Detect which cell encompasses the target text, then output its [X, Y] center coordinate. 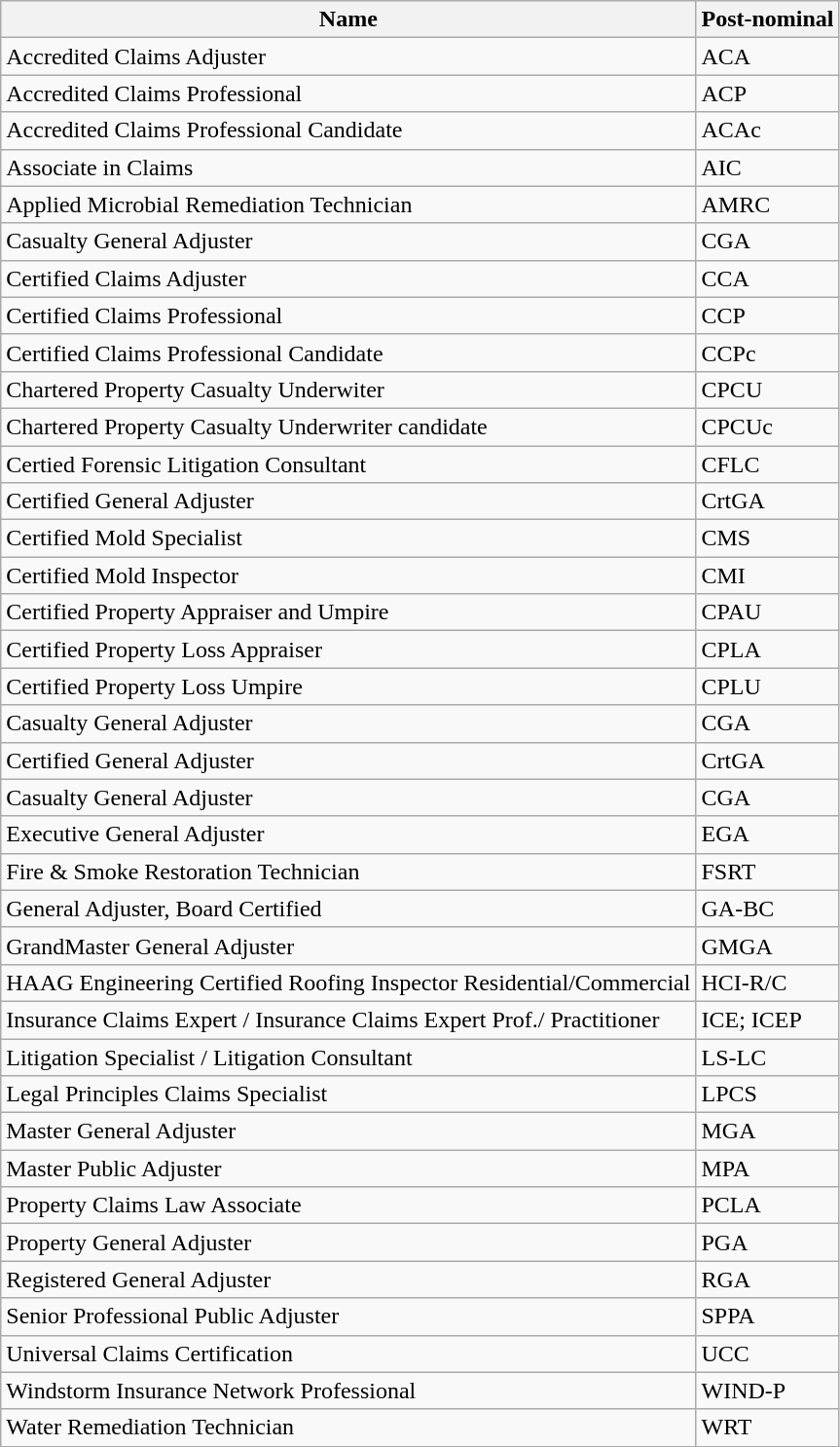
UCC [767, 1354]
Certified Mold Inspector [348, 575]
Accredited Claims Adjuster [348, 56]
Legal Principles Claims Specialist [348, 1095]
Litigation Specialist / Litigation Consultant [348, 1057]
Insurance Claims Expert / Insurance Claims Expert Prof./ Practitioner [348, 1020]
ICE; ICEP [767, 1020]
PCLA [767, 1206]
LS-LC [767, 1057]
PGA [767, 1243]
CPAU [767, 612]
CMS [767, 538]
LPCS [767, 1095]
Post-nominal [767, 19]
Master General Adjuster [348, 1132]
Water Remediation Technician [348, 1428]
Certified Claims Professional Candidate [348, 352]
Executive General Adjuster [348, 835]
EGA [767, 835]
Senior Professional Public Adjuster [348, 1317]
MGA [767, 1132]
CPCU [767, 390]
Property General Adjuster [348, 1243]
Chartered Property Casualty Underwriter candidate [348, 427]
AIC [767, 167]
GMGA [767, 946]
Registered General Adjuster [348, 1280]
ACAc [767, 130]
Accredited Claims Professional [348, 93]
Applied Microbial Remediation Technician [348, 204]
Accredited Claims Professional Candidate [348, 130]
FSRT [767, 872]
CCP [767, 315]
General Adjuster, Board Certified [348, 909]
Certified Property Loss Appraiser [348, 649]
Chartered Property Casualty Underwiter [348, 390]
Certified Property Appraiser and Umpire [348, 612]
GrandMaster General Adjuster [348, 946]
CFLC [767, 464]
SPPA [767, 1317]
ACP [767, 93]
CPLU [767, 686]
CCPc [767, 352]
CPLA [767, 649]
Master Public Adjuster [348, 1169]
MPA [767, 1169]
ACA [767, 56]
WIND-P [767, 1391]
Certied Forensic Litigation Consultant [348, 464]
Property Claims Law Associate [348, 1206]
CMI [767, 575]
Fire & Smoke Restoration Technician [348, 872]
CCA [767, 278]
Associate in Claims [348, 167]
HCI-R/C [767, 983]
WRT [767, 1428]
AMRC [767, 204]
Certified Mold Specialist [348, 538]
GA-BC [767, 909]
RGA [767, 1280]
CPCUc [767, 427]
Certified Claims Professional [348, 315]
Windstorm Insurance Network Professional [348, 1391]
Name [348, 19]
Universal Claims Certification [348, 1354]
HAAG Engineering Certified Roofing Inspector Residential/Commercial [348, 983]
Certified Property Loss Umpire [348, 686]
Certified Claims Adjuster [348, 278]
